Identify which cell holds the provided text, then report its [x, y] central coordinate. 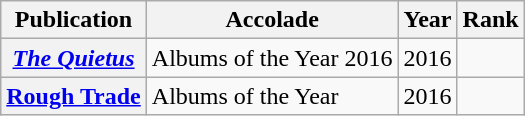
Rank [490, 20]
Albums of the Year [272, 96]
The Quietus [74, 58]
Year [428, 20]
Albums of the Year 2016 [272, 58]
Accolade [272, 20]
Rough Trade [74, 96]
Publication [74, 20]
